Capture the cell that displays the provided text and extract its (X, Y) central coordinate. 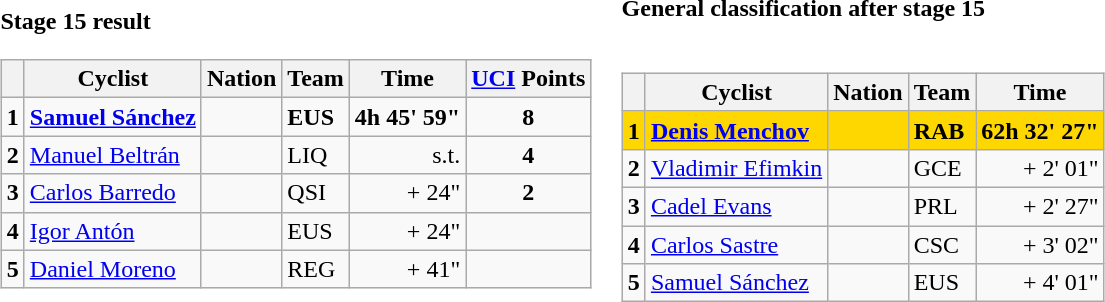
62h 32' 27" (1040, 130)
Denis Menchov (736, 130)
RAB (942, 130)
+ 4' 01" (1040, 283)
PRL (942, 206)
Daniel Moreno (112, 269)
+ 3' 02" (1040, 245)
4h 45' 59" (407, 117)
LIQ (316, 155)
8 (528, 117)
Igor Antón (112, 231)
+ 2' 01" (1040, 168)
Vladimir Efimkin (736, 168)
CSC (942, 245)
Carlos Barredo (112, 193)
s.t. (407, 155)
Manuel Beltrán (112, 155)
GCE (942, 168)
Cadel Evans (736, 206)
Carlos Sastre (736, 245)
+ 41" (407, 269)
+ 2' 27" (1040, 206)
QSI (316, 193)
REG (316, 269)
UCI Points (528, 79)
